Capture the cell that displays the provided text and extract its (x, y) central coordinate. 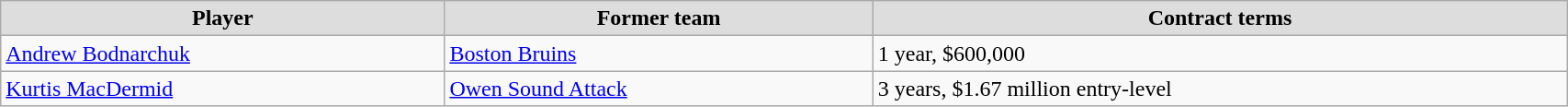
Former team (659, 18)
Andrew Bodnarchuk (222, 53)
3 years, $1.67 million entry-level (1220, 89)
Player (222, 18)
Kurtis MacDermid (222, 89)
Owen Sound Attack (659, 89)
Boston Bruins (659, 53)
1 year, $600,000 (1220, 53)
Contract terms (1220, 18)
